Return (x, y) of the center of cell containing provided text 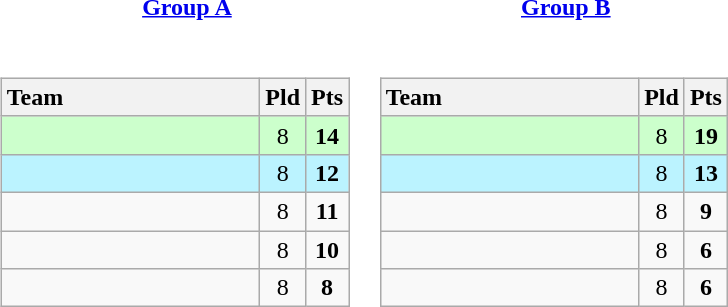
12 (328, 173)
13 (706, 173)
9 (706, 211)
19 (706, 135)
11 (328, 211)
10 (328, 249)
14 (328, 135)
